For the text-containing cell, return its midpoint in (X, Y) coordinate format. 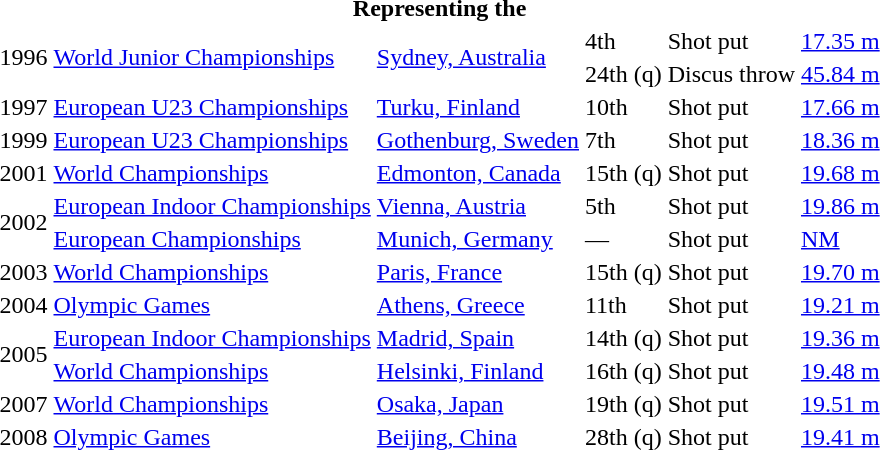
14th (q) (623, 338)
4th (623, 41)
16th (q) (623, 371)
Helsinki, Finland (478, 371)
World Junior Championships (212, 58)
Edmonton, Canada (478, 173)
Paris, France (478, 272)
Discus throw (731, 74)
— (623, 239)
Sydney, Australia (478, 58)
19th (q) (623, 404)
24th (q) (623, 74)
5th (623, 206)
10th (623, 107)
Turku, Finland (478, 107)
Osaka, Japan (478, 404)
Athens, Greece (478, 305)
Gothenburg, Sweden (478, 140)
Vienna, Austria (478, 206)
7th (623, 140)
11th (623, 305)
Madrid, Spain (478, 338)
Olympic Games (212, 305)
Munich, Germany (478, 239)
European Championships (212, 239)
